Return (X, Y) of the center of cell containing provided text 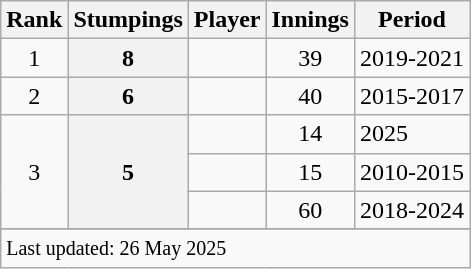
2018-2024 (412, 210)
15 (310, 172)
3 (34, 172)
Player (227, 20)
Last updated: 26 May 2025 (236, 248)
2019-2021 (412, 58)
Stumpings (128, 20)
Innings (310, 20)
40 (310, 96)
Period (412, 20)
8 (128, 58)
2015-2017 (412, 96)
14 (310, 134)
2010-2015 (412, 172)
2025 (412, 134)
39 (310, 58)
5 (128, 172)
60 (310, 210)
2 (34, 96)
Rank (34, 20)
6 (128, 96)
1 (34, 58)
